Pinpoint the cell where the given text exists, returning its (X, Y) midpoint coordinate. 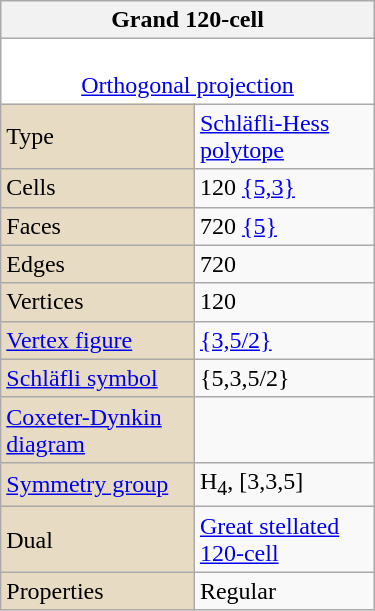
720 (284, 264)
Cells (98, 188)
Properties (98, 591)
Coxeter-Dynkin diagram (98, 430)
Faces (98, 226)
Edges (98, 264)
Grand 120-cell (188, 20)
H4, [3,3,5] (284, 484)
Orthogonal projection (188, 72)
120 (284, 302)
Regular (284, 591)
120 {5,3} (284, 188)
{3,5/2} (284, 340)
720 {5} (284, 226)
Type (98, 136)
{5,3,5/2} (284, 378)
Great stellated 120-cell (284, 540)
Symmetry group (98, 484)
Vertex figure (98, 340)
Vertices (98, 302)
Dual (98, 540)
Schläfli symbol (98, 378)
Schläfli-Hess polytope (284, 136)
